Return (x, y) of the center of cell containing provided text 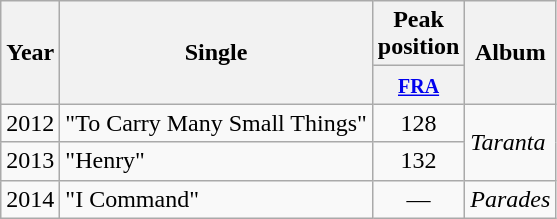
"To Carry Many Small Things" (216, 123)
2012 (30, 123)
Taranta (510, 142)
2013 (30, 161)
2014 (30, 199)
FRA (418, 85)
Parades (510, 199)
128 (418, 123)
Single (216, 52)
"Henry" (216, 161)
Year (30, 52)
"I Command" (216, 199)
Peakposition (418, 34)
132 (418, 161)
Album (510, 52)
— (418, 199)
